Pinpoint the cell where the given text exists, returning its (x, y) midpoint coordinate. 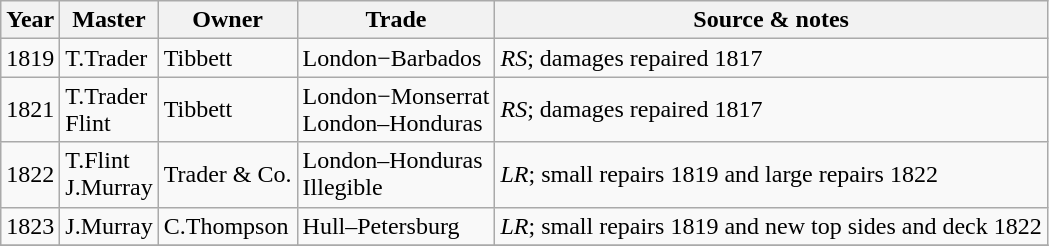
T.FlintJ.Murray (109, 174)
1819 (30, 58)
LR; small repairs 1819 and new top sides and deck 1822 (771, 226)
C.Thompson (228, 226)
T.TraderFlint (109, 110)
London−MonserratLondon–Honduras (396, 110)
Master (109, 20)
Source & notes (771, 20)
Trade (396, 20)
1821 (30, 110)
Year (30, 20)
1822 (30, 174)
LR; small repairs 1819 and large repairs 1822 (771, 174)
Hull–Petersburg (396, 226)
1823 (30, 226)
J.Murray (109, 226)
Owner (228, 20)
London−Barbados (396, 58)
T.Trader (109, 58)
London–HondurasIllegible (396, 174)
Trader & Co. (228, 174)
